Scan for the cell matching the given text and deliver its (X, Y) coordinate at center. 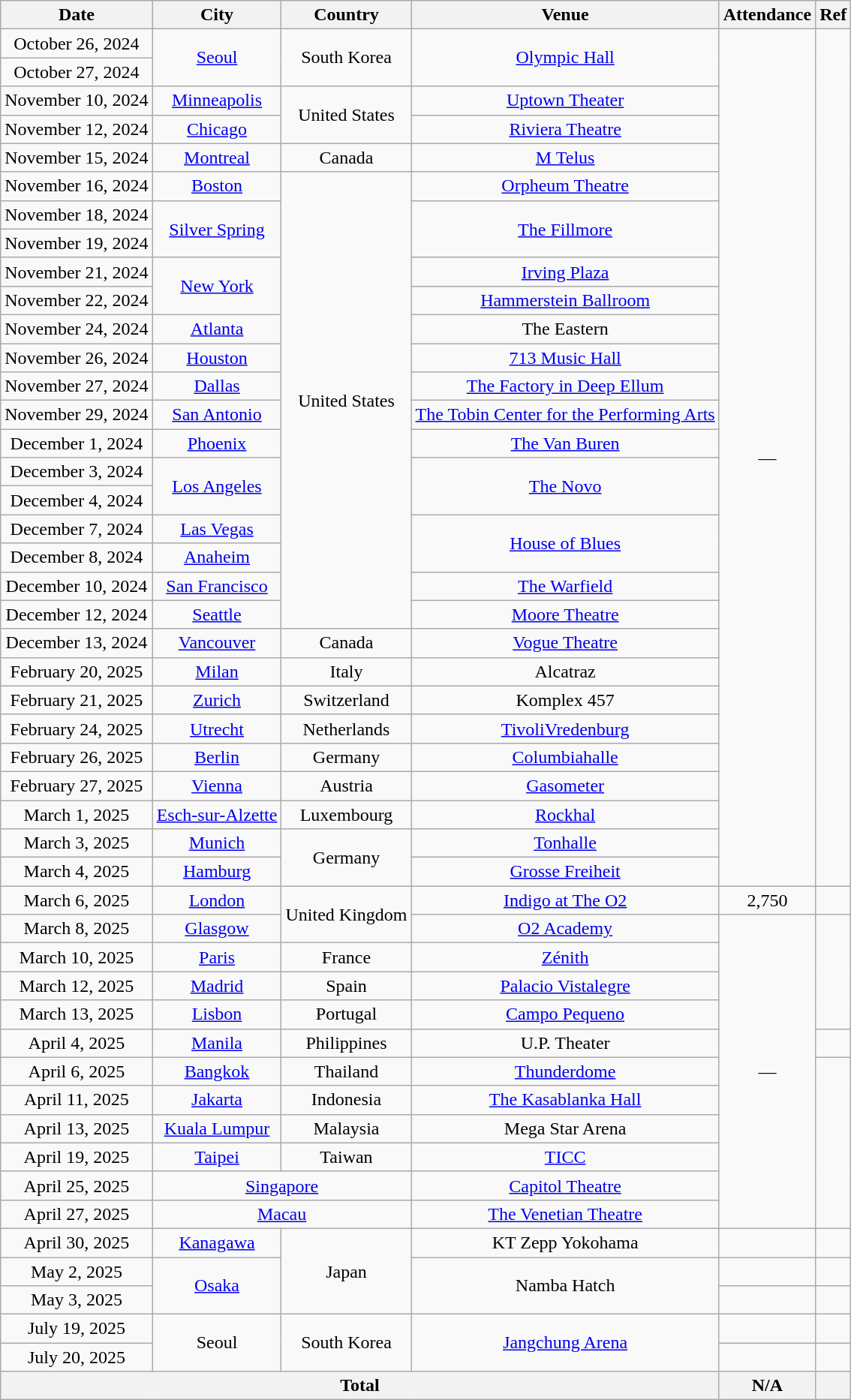
July 19, 2025 (77, 1329)
Jakarta (217, 1100)
Irving Plaza (565, 272)
Vienna (217, 786)
April 6, 2025 (77, 1071)
Indonesia (347, 1100)
France (347, 957)
Campo Pequeno (565, 1014)
Luxembourg (347, 814)
Manila (217, 1043)
Seattle (217, 614)
May 2, 2025 (77, 1272)
Phoenix (217, 443)
House of Blues (565, 543)
The Fillmore (565, 229)
November 15, 2024 (77, 158)
December 3, 2024 (77, 472)
April 19, 2025 (77, 1157)
Gasometer (565, 786)
Uptown Theater (565, 101)
United Kingdom (347, 915)
Mega Star Arena (565, 1128)
Namba Hatch (565, 1286)
Switzerland (347, 700)
Date (77, 15)
Kanagawa (217, 1242)
Portugal (347, 1014)
Esch-sur-Alzette (217, 814)
November 26, 2024 (77, 358)
April 27, 2025 (77, 1214)
Zurich (217, 700)
Grosse Freiheit (565, 872)
Milan (217, 671)
November 21, 2024 (77, 272)
December 13, 2024 (77, 643)
Spain (347, 986)
Alcatraz (565, 671)
Las Vegas (217, 529)
Jangchung Arena (565, 1343)
March 12, 2025 (77, 986)
November 10, 2024 (77, 101)
The Tobin Center for the Performing Arts (565, 415)
Montreal (217, 158)
Ref (833, 15)
November 18, 2024 (77, 215)
November 22, 2024 (77, 300)
Columbiahalle (565, 757)
TICC (565, 1157)
San Antonio (217, 415)
Japan (347, 1271)
December 10, 2024 (77, 586)
April 4, 2025 (77, 1043)
Kuala Lumpur (217, 1128)
The Venetian Theatre (565, 1214)
Malaysia (347, 1128)
December 1, 2024 (77, 443)
Chicago (217, 129)
The Warfield (565, 586)
Komplex 457 (565, 700)
May 3, 2025 (77, 1300)
Country (347, 15)
Austria (347, 786)
Total (360, 1386)
Boston (217, 186)
Utrecht (217, 729)
Palacio Vistalegre (565, 986)
The Novo (565, 486)
Taiwan (347, 1157)
Dallas (217, 386)
April 25, 2025 (77, 1185)
Moore Theatre (565, 614)
Thunderdome (565, 1071)
April 11, 2025 (77, 1100)
Attendance (767, 15)
March 1, 2025 (77, 814)
Philippines (347, 1043)
April 13, 2025 (77, 1128)
The Eastern (565, 329)
Rockhal (565, 814)
Vancouver (217, 643)
November 24, 2024 (77, 329)
March 3, 2025 (77, 843)
March 13, 2025 (77, 1014)
October 27, 2024 (77, 72)
O2 Academy (565, 929)
The Van Buren (565, 443)
Minneapolis (217, 101)
December 8, 2024 (77, 557)
Munich (217, 843)
Los Angeles (217, 486)
San Francisco (217, 586)
November 19, 2024 (77, 243)
February 21, 2025 (77, 700)
Osaka (217, 1286)
U.P. Theater (565, 1043)
Hamburg (217, 872)
July 20, 2025 (77, 1357)
Olympic Hall (565, 58)
December 7, 2024 (77, 529)
Berlin (217, 757)
December 4, 2024 (77, 500)
New York (217, 286)
Orpheum Theatre (565, 186)
The Kasablanka Hall (565, 1100)
Singapore (282, 1185)
Houston (217, 358)
The Factory in Deep Ellum (565, 386)
March 10, 2025 (77, 957)
February 26, 2025 (77, 757)
Atlanta (217, 329)
M Telus (565, 158)
December 12, 2024 (77, 614)
713 Music Hall (565, 358)
November 16, 2024 (77, 186)
2,750 (767, 900)
Macau (282, 1214)
TivoliVredenburg (565, 729)
London (217, 900)
Glasgow (217, 929)
February 24, 2025 (77, 729)
Anaheim (217, 557)
April 30, 2025 (77, 1242)
Netherlands (347, 729)
Thailand (347, 1071)
Tonhalle (565, 843)
Hammerstein Ballroom (565, 300)
February 27, 2025 (77, 786)
Vogue Theatre (565, 643)
Bangkok (217, 1071)
KT Zepp Yokohama (565, 1242)
Lisbon (217, 1014)
March 6, 2025 (77, 900)
Capitol Theatre (565, 1185)
N/A (767, 1386)
Riviera Theatre (565, 129)
November 29, 2024 (77, 415)
February 20, 2025 (77, 671)
March 4, 2025 (77, 872)
Indigo at The O2 (565, 900)
Italy (347, 671)
Zénith (565, 957)
March 8, 2025 (77, 929)
Venue (565, 15)
Taipei (217, 1157)
Madrid (217, 986)
November 27, 2024 (77, 386)
November 12, 2024 (77, 129)
City (217, 15)
October 26, 2024 (77, 44)
Silver Spring (217, 229)
Paris (217, 957)
